Detect which cell encompasses the target text, then output its (X, Y) center coordinate. 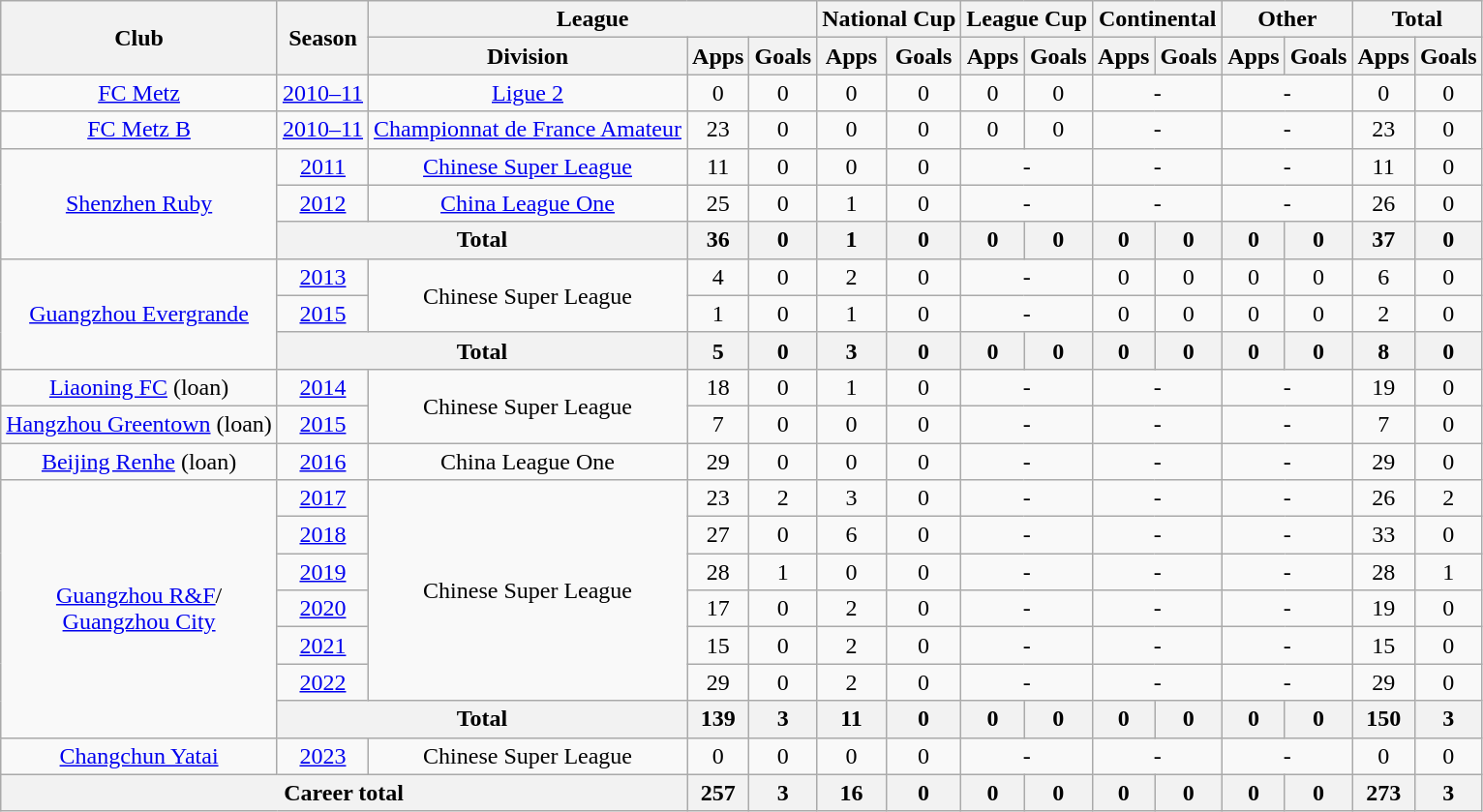
Shenzhen Ruby (139, 203)
17 (718, 609)
8 (1383, 350)
2013 (322, 277)
Division (529, 56)
27 (718, 535)
Club (139, 38)
2023 (322, 756)
2019 (322, 572)
2022 (322, 682)
Hangzhou Greentown (loan) (139, 424)
Other (1287, 19)
Guangzhou Evergrande (139, 314)
Changchun Yatai (139, 756)
2018 (322, 535)
Guangzhou R&F/ Guangzhou City (139, 609)
National Cup (889, 19)
Career total (345, 793)
37 (1383, 240)
Championnat de France Amateur (529, 130)
Continental (1158, 19)
2020 (322, 609)
2016 (322, 462)
33 (1383, 535)
2011 (322, 166)
Season (322, 38)
36 (718, 240)
FC Metz (139, 93)
2012 (322, 203)
2021 (322, 646)
FC Metz B (139, 130)
25 (718, 203)
273 (1383, 793)
2014 (322, 387)
139 (718, 719)
5 (718, 350)
18 (718, 387)
Beijing Renhe (loan) (139, 462)
League (592, 19)
Liaoning FC (loan) (139, 387)
150 (1383, 719)
4 (718, 277)
257 (718, 793)
2017 (322, 498)
16 (852, 793)
League Cup (1027, 19)
Ligue 2 (529, 93)
